Provide the (X, Y) coordinate of the cell's center where the given text is located.  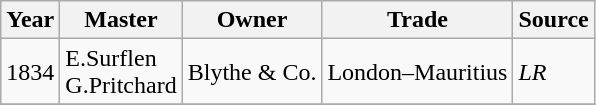
Trade (418, 20)
Year (30, 20)
Blythe & Co. (252, 72)
1834 (30, 72)
Source (554, 20)
Master (121, 20)
Owner (252, 20)
LR (554, 72)
London–Mauritius (418, 72)
E.SurflenG.Pritchard (121, 72)
